Search for the cell housing the specified text and yield its (X, Y) center coordinate. 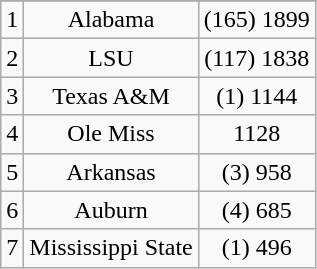
7 (12, 248)
6 (12, 210)
(4) 685 (256, 210)
1128 (256, 134)
Arkansas (111, 172)
4 (12, 134)
LSU (111, 58)
3 (12, 96)
(117) 1838 (256, 58)
Auburn (111, 210)
(1) 1144 (256, 96)
(165) 1899 (256, 20)
Ole Miss (111, 134)
5 (12, 172)
(3) 958 (256, 172)
Alabama (111, 20)
1 (12, 20)
Mississippi State (111, 248)
Texas A&M (111, 96)
(1) 496 (256, 248)
2 (12, 58)
